Identify which cell holds the provided text, then report its (X, Y) central coordinate. 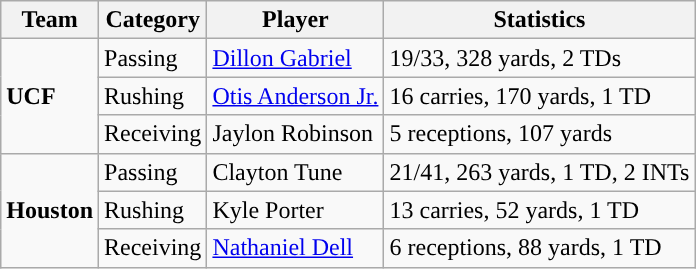
Statistics (540, 20)
16 carries, 170 yards, 1 TD (540, 96)
Player (296, 20)
Jaylon Robinson (296, 134)
6 receptions, 88 yards, 1 TD (540, 248)
Nathaniel Dell (296, 248)
Otis Anderson Jr. (296, 96)
5 receptions, 107 yards (540, 134)
13 carries, 52 yards, 1 TD (540, 210)
Team (50, 20)
Category (153, 20)
Clayton Tune (296, 172)
UCF (50, 96)
Kyle Porter (296, 210)
21/41, 263 yards, 1 TD, 2 INTs (540, 172)
Houston (50, 210)
Dillon Gabriel (296, 58)
19/33, 328 yards, 2 TDs (540, 58)
